Determine the [X, Y] coordinate at the center of the cell enclosing the given text.  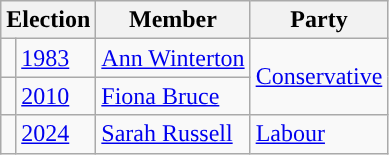
2024 [56, 134]
Member [173, 20]
Ann Winterton [173, 58]
Party [319, 20]
2010 [56, 96]
Election [48, 20]
Sarah Russell [173, 134]
Labour [319, 134]
Conservative [319, 77]
1983 [56, 58]
Fiona Bruce [173, 96]
